Detect which cell encompasses the target text, then output its (X, Y) center coordinate. 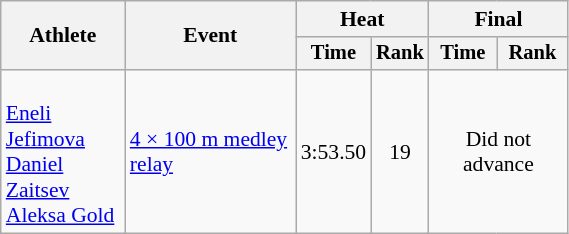
Eneli Jefimova Daniel ZaitsevAleksa Gold (63, 152)
19 (400, 152)
Heat (362, 19)
Event (210, 36)
3:53.50 (334, 152)
Final (498, 19)
Athlete (63, 36)
Did not advance (498, 152)
4 × 100 m medley relay (210, 152)
